Output the (x, y) coordinate of the center of the cell containing the given text.  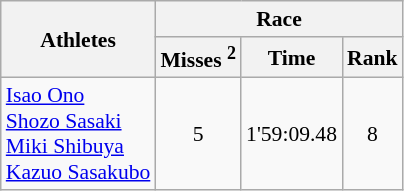
Misses 2 (198, 58)
Isao OnoShozo SasakiMiki ShibuyaKazuo Sasakubo (78, 134)
Time (292, 58)
Race (278, 19)
5 (198, 134)
1'59:09.48 (292, 134)
Athletes (78, 40)
Rank (372, 58)
8 (372, 134)
